Scan for the cell matching the given text and deliver its [x, y] coordinate at center. 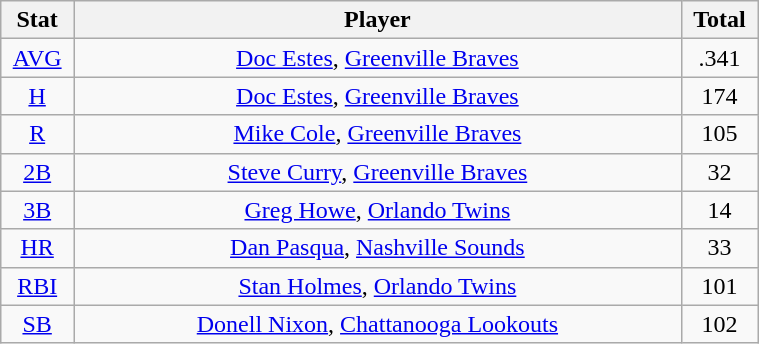
101 [719, 286]
32 [719, 172]
Total [719, 20]
Donell Nixon, Chattanooga Lookouts [378, 324]
Dan Pasqua, Nashville Sounds [378, 248]
174 [719, 96]
AVG [38, 58]
.341 [719, 58]
2B [38, 172]
R [38, 134]
Player [378, 20]
H [38, 96]
Steve Curry, Greenville Braves [378, 172]
33 [719, 248]
102 [719, 324]
RBI [38, 286]
HR [38, 248]
SB [38, 324]
105 [719, 134]
14 [719, 210]
Mike Cole, Greenville Braves [378, 134]
Stat [38, 20]
Greg Howe, Orlando Twins [378, 210]
Stan Holmes, Orlando Twins [378, 286]
3B [38, 210]
